Find where the given text appears and provide that cell's center as [X, Y] coordinate. 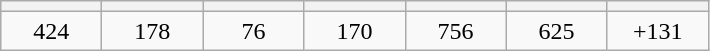
76 [254, 31]
625 [556, 31]
424 [52, 31]
170 [354, 31]
756 [456, 31]
+131 [658, 31]
178 [152, 31]
